Pinpoint the cell where the given text exists, returning its (x, y) midpoint coordinate. 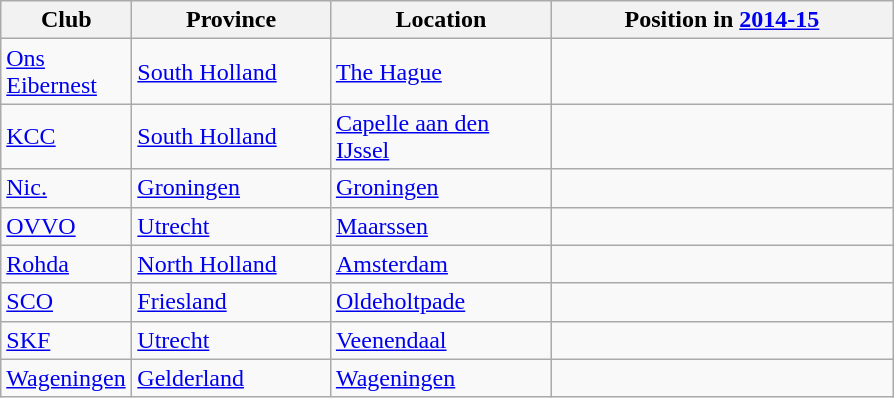
OVVO (66, 226)
Nic. (66, 188)
North Holland (232, 264)
Club (66, 20)
Capelle aan den IJssel (440, 136)
Amsterdam (440, 264)
Ons Eibernest (66, 72)
Oldeholtpade (440, 302)
Maarssen (440, 226)
Veenendaal (440, 340)
Province (232, 20)
Location (440, 20)
SKF (66, 340)
The Hague (440, 72)
Gelderland (232, 378)
Rohda (66, 264)
KCC (66, 136)
Friesland (232, 302)
Position in 2014-15 (722, 20)
SCO (66, 302)
